For the text-containing cell, return its midpoint in [x, y] coordinate format. 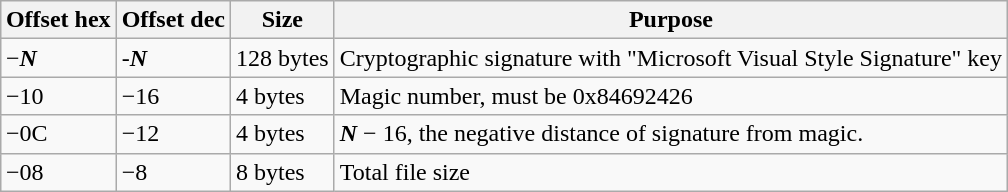
−0C [58, 134]
-N [173, 58]
Offset hex [58, 20]
−16 [173, 96]
−N [58, 58]
Total file size [670, 172]
−08 [58, 172]
Magic number, must be 0x84692426 [670, 96]
−8 [173, 172]
Offset dec [173, 20]
8 bytes [282, 172]
−10 [58, 96]
Purpose [670, 20]
Cryptographic signature with "Microsoft Visual Style Signature" key [670, 58]
Size [282, 20]
N − 16, the negative distance of signature from magic. [670, 134]
−12 [173, 134]
128 bytes [282, 58]
